Return the [x, y] coordinate for the center point of the cell that contains the specified text.  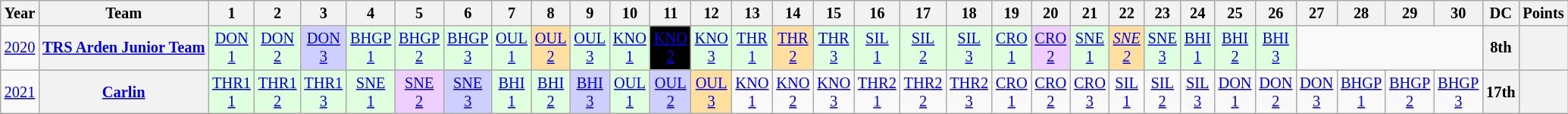
Carlin [124, 92]
17th [1501, 92]
28 [1361, 13]
4 [371, 13]
19 [1012, 13]
TRS Arden Junior Team [124, 48]
21 [1090, 13]
7 [512, 13]
3 [323, 13]
6 [468, 13]
23 [1163, 13]
12 [712, 13]
8 [551, 13]
27 [1316, 13]
THR3 [834, 48]
16 [878, 13]
2021 [20, 92]
18 [969, 13]
11 [671, 13]
14 [793, 13]
10 [630, 13]
DC [1501, 13]
Year [20, 13]
THR12 [277, 92]
22 [1127, 13]
THR1 [753, 48]
CRO3 [1090, 92]
THR23 [969, 92]
13 [753, 13]
26 [1275, 13]
THR22 [923, 92]
THR21 [878, 92]
25 [1235, 13]
THR13 [323, 92]
9 [590, 13]
15 [834, 13]
20 [1051, 13]
Points [1543, 13]
24 [1197, 13]
1 [232, 13]
29 [1410, 13]
5 [419, 13]
30 [1458, 13]
2020 [20, 48]
THR11 [232, 92]
17 [923, 13]
8th [1501, 48]
Team [124, 13]
2 [277, 13]
THR2 [793, 48]
